Capture the cell that displays the provided text and extract its (x, y) central coordinate. 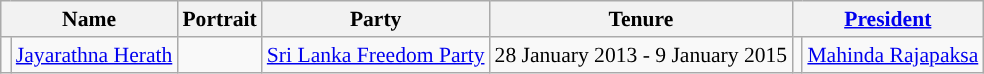
Sri Lanka Freedom Party (376, 55)
28 January 2013 - 9 January 2015 (642, 55)
Tenure (642, 19)
Jayarathna Herath (94, 55)
Portrait (219, 19)
Party (376, 19)
President (888, 19)
Name (90, 19)
Mahinda Rajapaksa (892, 55)
